Pinpoint the cell where the given text exists, returning its [X, Y] midpoint coordinate. 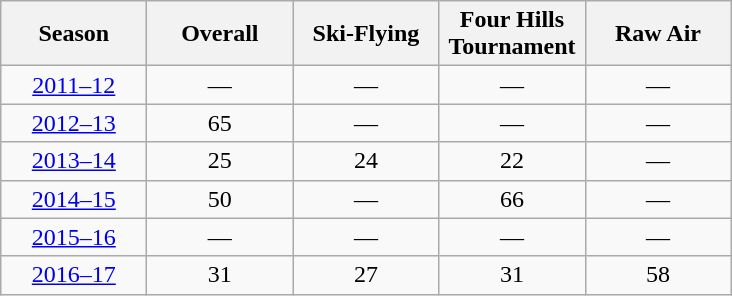
2013–14 [74, 161]
66 [512, 199]
27 [366, 275]
Four HillsTournament [512, 34]
2015–16 [74, 237]
Ski-Flying [366, 34]
2012–13 [74, 123]
Season [74, 34]
65 [220, 123]
24 [366, 161]
22 [512, 161]
50 [220, 199]
58 [658, 275]
Raw Air [658, 34]
2014–15 [74, 199]
Overall [220, 34]
2011–12 [74, 85]
2016–17 [74, 275]
25 [220, 161]
